Pinpoint the cell where the given text exists, returning its (x, y) midpoint coordinate. 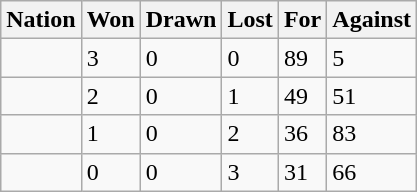
Drawn (181, 20)
Lost (250, 20)
For (302, 20)
Against (372, 20)
Nation (41, 20)
31 (302, 172)
83 (372, 134)
89 (302, 58)
49 (302, 96)
51 (372, 96)
66 (372, 172)
5 (372, 58)
Won (110, 20)
36 (302, 134)
